Return the [x, y] coordinate for the center point of the cell that contains the specified text.  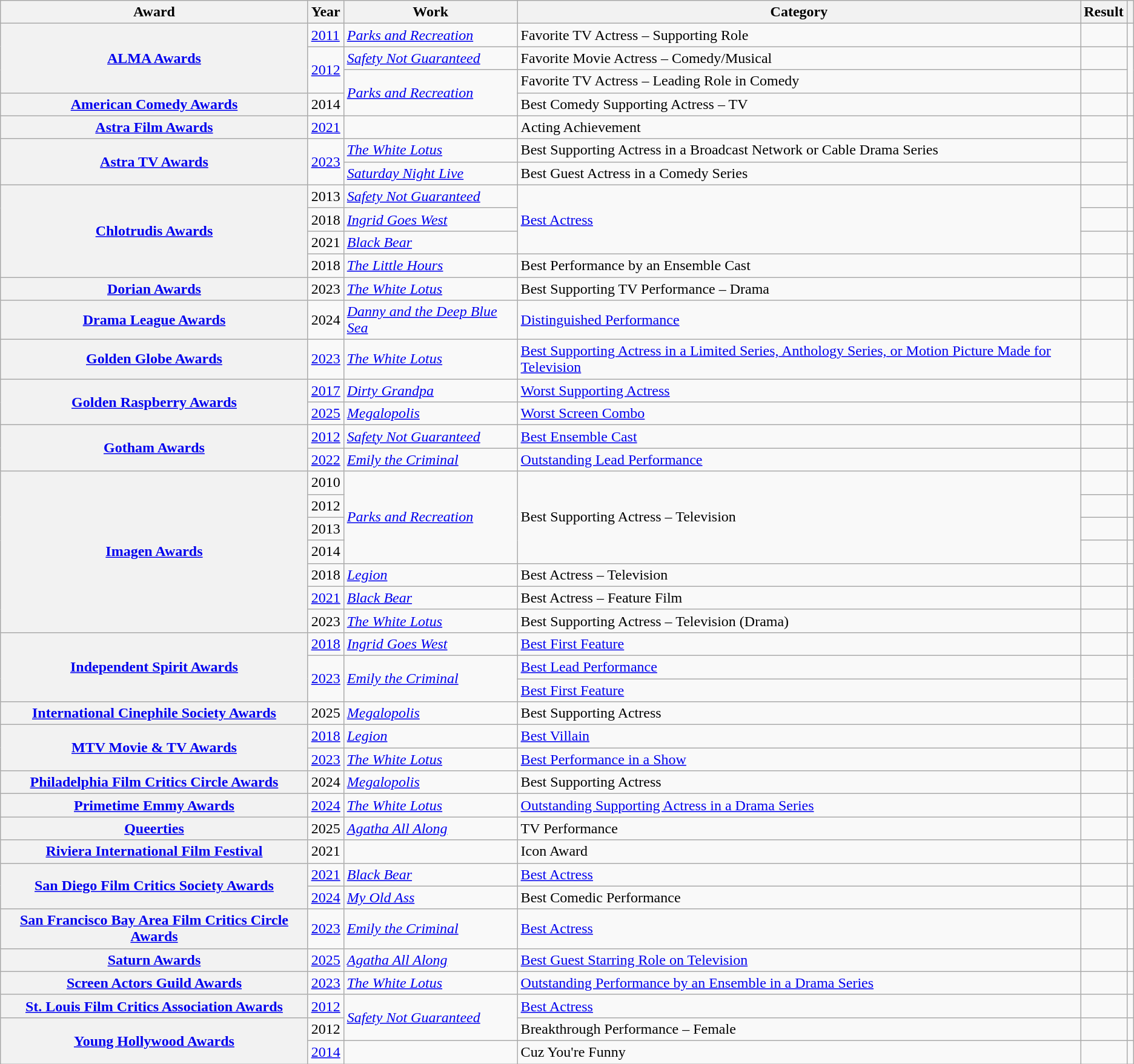
Best Villain [799, 736]
ALMA Awards [154, 58]
Breakthrough Performance – Female [799, 1029]
Favorite TV Actress – Supporting Role [799, 35]
Best Supporting TV Performance – Drama [799, 289]
Result [1104, 12]
Best Guest Starring Role on Television [799, 960]
Independent Spirit Awards [154, 667]
The Little Hours [430, 265]
San Francisco Bay Area Film Critics Circle Awards [154, 929]
Icon Award [799, 851]
Cuz You're Funny [799, 1052]
American Comedy Awards [154, 104]
Drama League Awards [154, 320]
Riviera International Film Festival [154, 851]
St. Louis Film Critics Association Awards [154, 1006]
MTV Movie & TV Awards [154, 748]
2022 [326, 460]
Best Supporting Actress in a Broadcast Network or Cable Drama Series [799, 150]
2011 [326, 35]
Best Supporting Actress – Television [799, 517]
Best Comedic Performance [799, 897]
Astra Film Awards [154, 127]
International Cinephile Society Awards [154, 713]
Best Performance by an Ensemble Cast [799, 265]
Acting Achievement [799, 127]
Saturday Night Live [430, 173]
Work [430, 12]
Dirty Grandpa [430, 391]
Danny and the Deep Blue Sea [430, 320]
TV Performance [799, 828]
Worst Screen Combo [799, 414]
Distinguished Performance [799, 320]
Philadelphia Film Critics Circle Awards [154, 782]
Favorite TV Actress – Leading Role in Comedy [799, 81]
Best Performance in a Show [799, 759]
Best Actress – Feature Film [799, 598]
Best Supporting Actress – Television (Drama) [799, 621]
Year [326, 12]
Outstanding Lead Performance [799, 460]
Favorite Movie Actress – Comedy/Musical [799, 58]
Worst Supporting Actress [799, 391]
Golden Globe Awards [154, 360]
Queerties [154, 828]
Gotham Awards [154, 448]
Best Supporting Actress in a Limited Series, Anthology Series, or Motion Picture Made for Television [799, 360]
Best Ensemble Cast [799, 437]
Best Lead Performance [799, 667]
2017 [326, 391]
Golden Raspberry Awards [154, 402]
Dorian Awards [154, 289]
Best Comedy Supporting Actress – TV [799, 104]
Best Actress – Television [799, 575]
Young Hollywood Awards [154, 1040]
Primetime Emmy Awards [154, 805]
Chlotrudis Awards [154, 231]
2010 [326, 483]
San Diego Film Critics Society Awards [154, 886]
Outstanding Performance by an Ensemble in a Drama Series [799, 983]
Saturn Awards [154, 960]
Best Guest Actress in a Comedy Series [799, 173]
Award [154, 12]
Outstanding Supporting Actress in a Drama Series [799, 805]
My Old Ass [430, 897]
Category [799, 12]
Imagen Awards [154, 552]
Screen Actors Guild Awards [154, 983]
Astra TV Awards [154, 162]
